Return (x, y) of the center of cell containing provided text 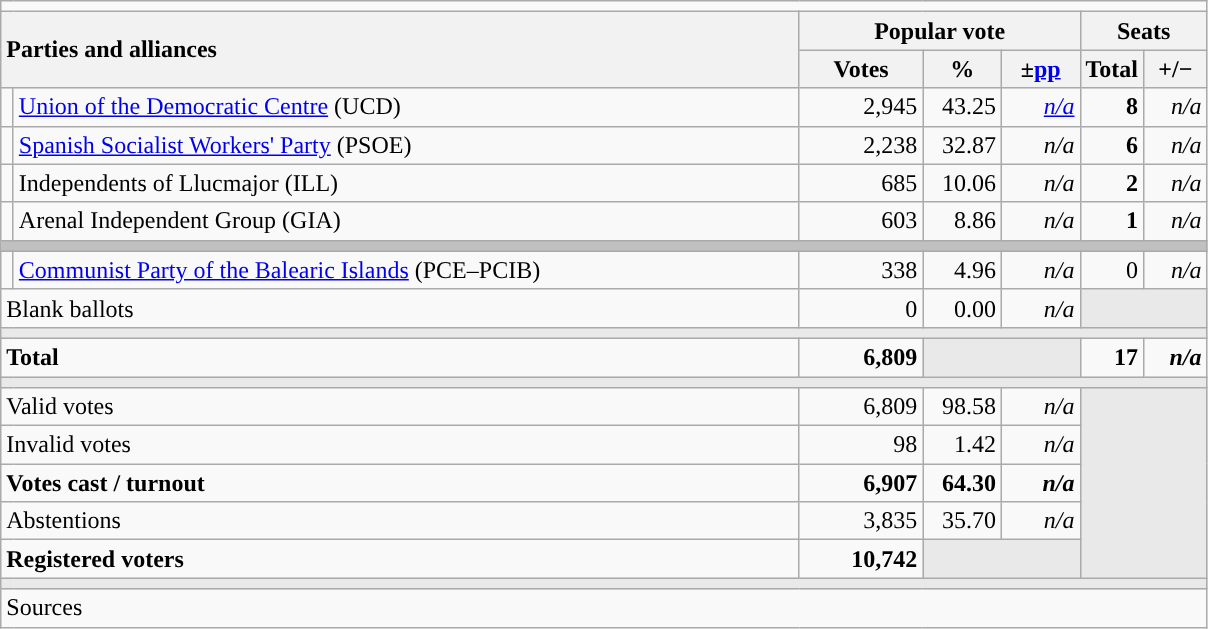
Invalid votes (400, 445)
8 (1112, 107)
Independents of Llucmajor (ILL) (406, 183)
10.06 (962, 183)
2,238 (861, 145)
Arenal Independent Group (GIA) (406, 221)
8.86 (962, 221)
1.42 (962, 445)
17 (1112, 357)
6,907 (861, 483)
Communist Party of the Balearic Islands (PCE–PCIB) (406, 270)
Votes cast / turnout (400, 483)
3,835 (861, 521)
0.00 (962, 308)
2 (1112, 183)
Blank ballots (400, 308)
Valid votes (400, 407)
4.96 (962, 270)
Popular vote (940, 31)
685 (861, 183)
Registered voters (400, 559)
Votes (861, 69)
+/− (1176, 69)
10,742 (861, 559)
1 (1112, 221)
32.87 (962, 145)
6 (1112, 145)
338 (861, 270)
35.70 (962, 521)
98 (861, 445)
% (962, 69)
Sources (604, 608)
98.58 (962, 407)
Seats (1144, 31)
2,945 (861, 107)
603 (861, 221)
Abstentions (400, 521)
Parties and alliances (400, 50)
Union of the Democratic Centre (UCD) (406, 107)
±pp (1040, 69)
Spanish Socialist Workers' Party (PSOE) (406, 145)
43.25 (962, 107)
64.30 (962, 483)
